Find where the given text appears and provide that cell's center as [x, y] coordinate. 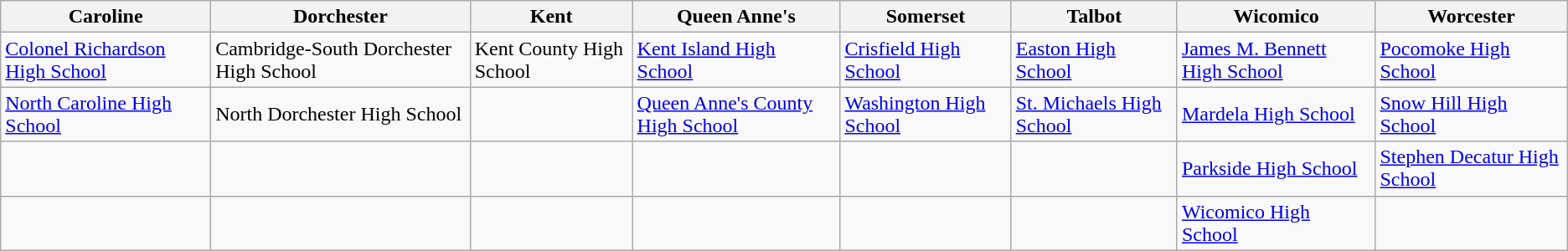
Talbot [1094, 17]
Parkside High School [1277, 169]
Queen Anne's [736, 17]
Cambridge-South Dorchester High School [341, 60]
Kent Island High School [736, 60]
Washington High School [926, 114]
Stephen Decatur High School [1471, 169]
Kent [551, 17]
St. Michaels High School [1094, 114]
Somerset [926, 17]
Mardela High School [1277, 114]
Easton High School [1094, 60]
North Dorchester High School [341, 114]
Worcester [1471, 17]
Wicomico High School [1277, 223]
North Caroline High School [106, 114]
Queen Anne's County High School [736, 114]
Kent County High School [551, 60]
Wicomico [1277, 17]
Colonel Richardson High School [106, 60]
James M. Bennett High School [1277, 60]
Caroline [106, 17]
Crisfield High School [926, 60]
Dorchester [341, 17]
Snow Hill High School [1471, 114]
Pocomoke High School [1471, 60]
